Search for the cell housing the specified text and yield its (X, Y) center coordinate. 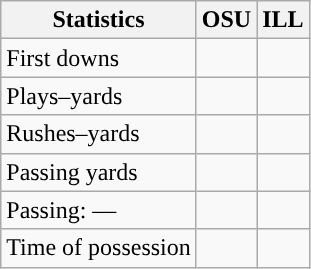
Passing: –– (99, 210)
Plays–yards (99, 96)
ILL (283, 20)
OSU (226, 20)
Passing yards (99, 172)
Rushes–yards (99, 134)
Time of possession (99, 248)
First downs (99, 58)
Statistics (99, 20)
